Detect which cell encompasses the target text, then output its (x, y) center coordinate. 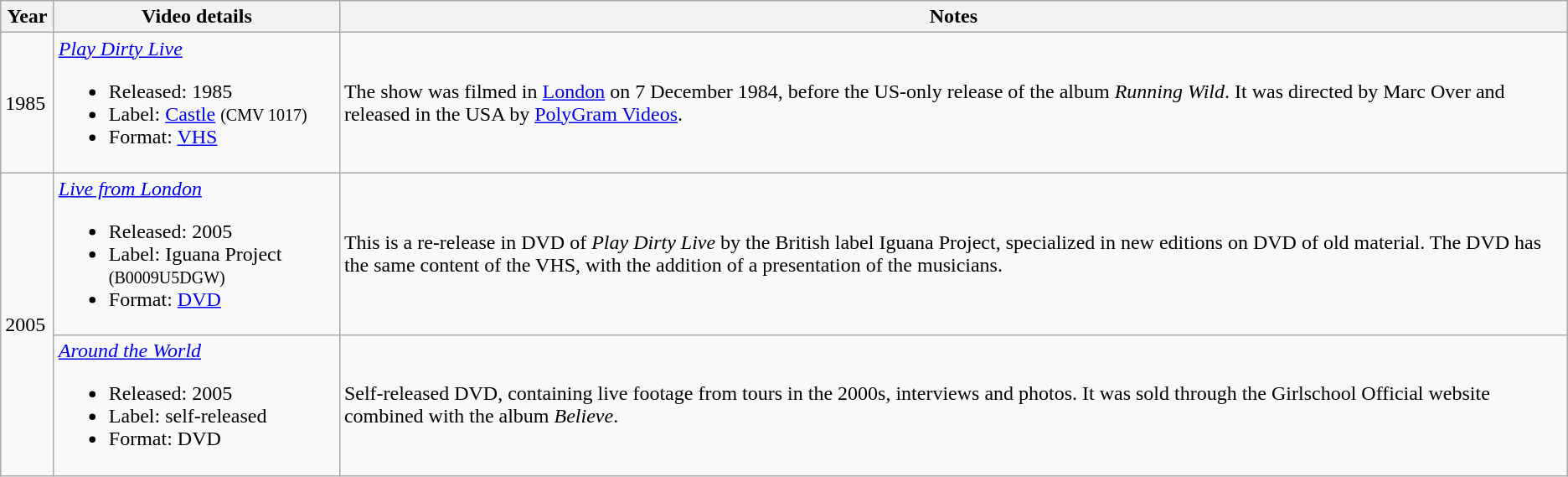
Play Dirty LiveReleased: 1985Label: Castle (CMV 1017)Format: VHS (196, 102)
Notes (953, 17)
Around the WorldReleased: 2005Label: self-releasedFormat: DVD (196, 406)
Video details (196, 17)
Year (28, 17)
1985 (28, 102)
2005 (28, 324)
Live from LondonReleased: 2005Label: Iguana Project (B0009U5DGW)Format: DVD (196, 254)
